Determine the [X, Y] coordinate at the center of the cell enclosing the given text.  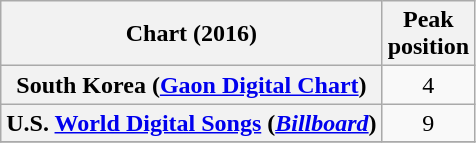
9 [428, 123]
South Korea (Gaon Digital Chart) [192, 85]
Chart (2016) [192, 34]
U.S. World Digital Songs (Billboard) [192, 123]
Peakposition [428, 34]
4 [428, 85]
